Scan for the cell matching the given text and deliver its [x, y] coordinate at center. 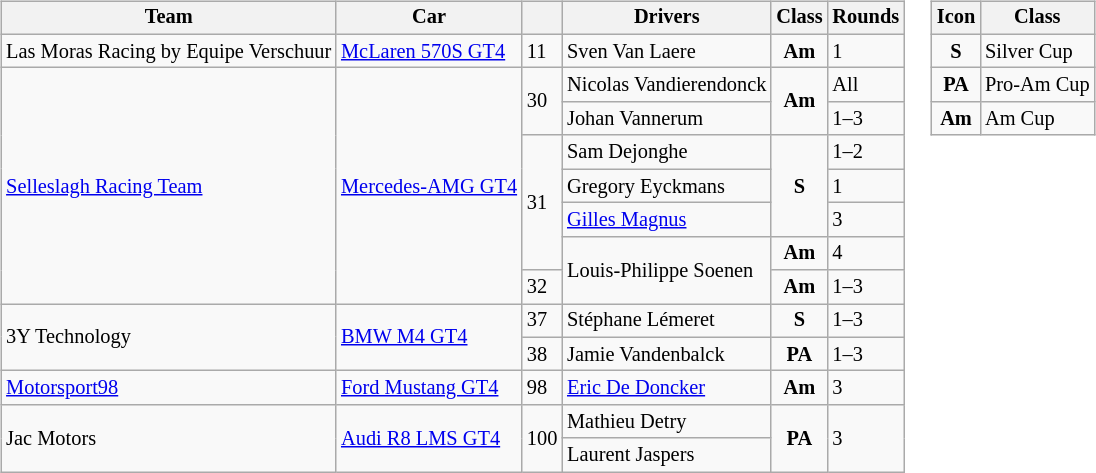
BMW M4 GT4 [429, 338]
Motorsport98 [168, 388]
Selleslagh Racing Team [168, 186]
Jac Motors [168, 438]
98 [542, 388]
Am Cup [1037, 119]
McLaren 570S GT4 [429, 51]
Pro-Am Cup [1037, 85]
4 [866, 253]
11 [542, 51]
All [866, 85]
Drivers [666, 18]
Nicolas Vandierendonck [666, 85]
Johan Vannerum [666, 119]
Ford Mustang GT4 [429, 388]
Gregory Eyckmans [666, 186]
Rounds [866, 18]
Silver Cup [1037, 51]
1–2 [866, 152]
Las Moras Racing by Equipe Verschuur [168, 51]
31 [542, 202]
Sven Van Laere [666, 51]
Sam Dejonghe [666, 152]
3Y Technology [168, 338]
Mercedes-AMG GT4 [429, 186]
Stéphane Lémeret [666, 321]
30 [542, 102]
Icon [956, 18]
Mathieu Detry [666, 422]
Louis-Philippe Soenen [666, 270]
Laurent Jaspers [666, 455]
38 [542, 354]
100 [542, 438]
Team [168, 18]
Car [429, 18]
Gilles Magnus [666, 220]
Audi R8 LMS GT4 [429, 438]
Jamie Vandenbalck [666, 354]
37 [542, 321]
32 [542, 287]
Eric De Doncker [666, 388]
